Find where the given text appears and provide that cell's center as (X, Y) coordinate. 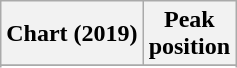
Chart (2019) (72, 34)
Peakposition (189, 34)
